Find where the given text appears and provide that cell's center as [x, y] coordinate. 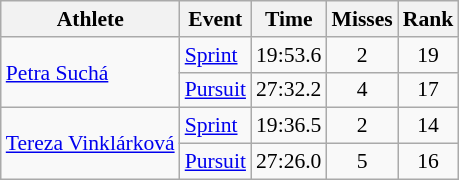
19:53.6 [288, 55]
27:32.2 [288, 90]
27:26.0 [288, 162]
Tereza Vinklárková [90, 144]
19 [428, 55]
16 [428, 162]
Athlete [90, 19]
17 [428, 90]
14 [428, 126]
4 [362, 90]
5 [362, 162]
Petra Suchá [90, 72]
Rank [428, 19]
Event [216, 19]
Time [288, 19]
19:36.5 [288, 126]
Misses [362, 19]
